From the cell containing the given text, extract its center point as [X, Y] coordinate. 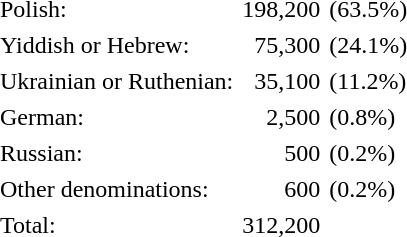
75,300 [281, 46]
600 [281, 190]
500 [281, 154]
35,100 [281, 82]
2,500 [281, 118]
